Return [X, Y] of the center of cell containing provided text 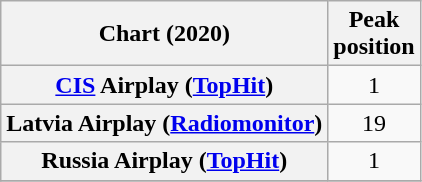
CIS Airplay (TopHit) [164, 85]
Russia Airplay (TopHit) [164, 161]
19 [374, 123]
Chart (2020) [164, 34]
Peakposition [374, 34]
Latvia Airplay (Radiomonitor) [164, 123]
